Capture the cell that displays the provided text and extract its (x, y) central coordinate. 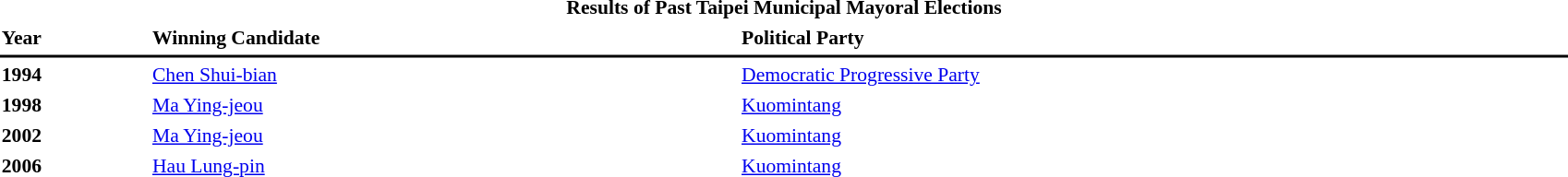
1998 (74, 105)
Political Party (1154, 38)
Winning Candidate (443, 38)
Democratic Progressive Party (1154, 75)
Year (74, 38)
Chen Shui-bian (443, 75)
1994 (74, 75)
2002 (74, 136)
